Output the (X, Y) coordinate of the center of the cell containing the given text.  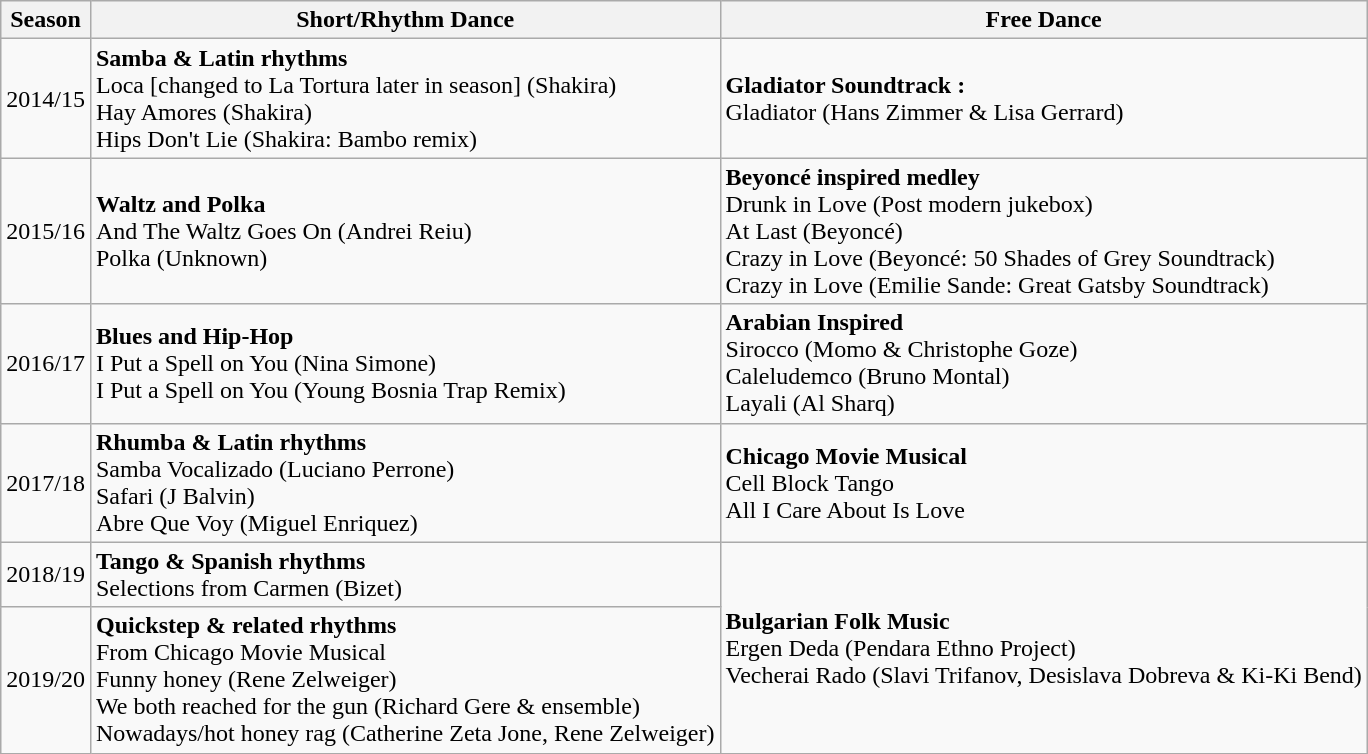
2018/19 (46, 574)
2015/16 (46, 231)
2019/20 (46, 680)
Chicago Movie MusicalCell Block TangoAll I Care About Is Love (1044, 482)
Gladiator Soundtrack :Gladiator (Hans Zimmer & Lisa Gerrard) (1044, 98)
Short/Rhythm Dance (405, 20)
2014/15 (46, 98)
Season (46, 20)
Tango & Spanish rhythmsSelections from Carmen (Bizet) (405, 574)
Rhumba & Latin rhythmsSamba Vocalizado (Luciano Perrone)Safari (J Balvin)Abre Que Voy (Miguel Enriquez) (405, 482)
Samba & Latin rhythmsLoca [changed to La Tortura later in season] (Shakira)Hay Amores (Shakira)Hips Don't Lie (Shakira: Bambo remix) (405, 98)
Bulgarian Folk MusicErgen Deda (Pendara Ethno Project)Vecherai Rado (Slavi Trifanov, Desislava Dobreva & Ki-Ki Bend) (1044, 648)
Arabian InspiredSirocco (Momo & Christophe Goze)Caleludemco (Bruno Montal)Layali (Al Sharq) (1044, 364)
Waltz and PolkaAnd The Waltz Goes On (Andrei Reiu)Polka (Unknown) (405, 231)
2016/17 (46, 364)
Blues and Hip-HopI Put a Spell on You (Nina Simone)I Put a Spell on You (Young Bosnia Trap Remix) (405, 364)
2017/18 (46, 482)
Free Dance (1044, 20)
